Locate the cell with the specified text and output its (x, y) center coordinate. 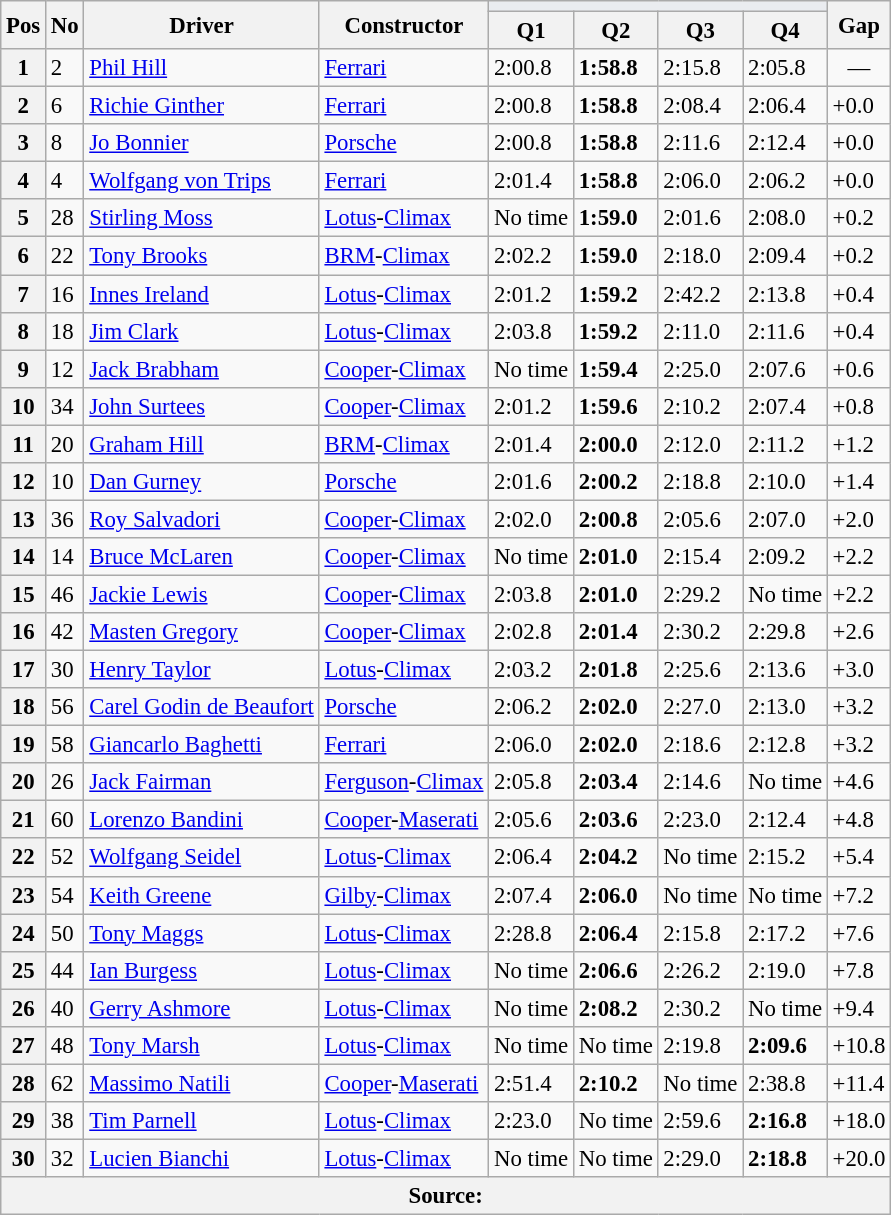
2:02.2 (532, 256)
2:13.6 (786, 670)
2:08.2 (616, 1008)
+4.6 (858, 782)
2:08.4 (700, 106)
9 (24, 369)
Bruce McLaren (202, 557)
2:26.2 (700, 970)
Tim Parnell (202, 1121)
2:25.6 (700, 670)
Tony Maggs (202, 933)
2:07.6 (786, 369)
Jack Fairman (202, 782)
2:14.6 (700, 782)
Phil Hill (202, 68)
+10.8 (858, 1046)
2:10.0 (786, 482)
3 (24, 143)
+18.0 (858, 1121)
2:09.2 (786, 557)
John Surtees (202, 406)
2:13.0 (786, 707)
2:04.2 (616, 858)
2:02.8 (532, 632)
+11.4 (858, 1083)
32 (65, 1158)
+7.2 (858, 895)
13 (24, 519)
2:19.0 (786, 970)
+2.0 (858, 519)
Tony Brooks (202, 256)
Massimo Natili (202, 1083)
7 (24, 294)
Richie Ginther (202, 106)
Jim Clark (202, 331)
2:42.2 (700, 294)
+1.2 (858, 444)
50 (65, 933)
+20.0 (858, 1158)
46 (65, 594)
+9.4 (858, 1008)
60 (65, 820)
+0.6 (858, 369)
Q4 (786, 31)
Masten Gregory (202, 632)
+4.8 (858, 820)
2:29.8 (786, 632)
54 (65, 895)
2:59.6 (700, 1121)
Dan Gurney (202, 482)
Keith Greene (202, 895)
Ferguson-Climax (404, 782)
1:59.4 (616, 369)
2:07.0 (786, 519)
2:38.8 (786, 1083)
Giancarlo Baghetti (202, 745)
Jackie Lewis (202, 594)
Pos (24, 25)
2:09.6 (786, 1046)
Q2 (616, 31)
2:03.6 (616, 820)
+7.6 (858, 933)
Lucien Bianchi (202, 1158)
Source: (446, 1196)
Gerry Ashmore (202, 1008)
38 (65, 1121)
Tony Marsh (202, 1046)
15 (24, 594)
Driver (202, 25)
5 (24, 219)
23 (24, 895)
2:27.0 (700, 707)
2:12.8 (786, 745)
2:17.2 (786, 933)
2:03.4 (616, 782)
40 (65, 1008)
Wolfgang Seidel (202, 858)
+3.0 (858, 670)
Gilby-Climax (404, 895)
+0.8 (858, 406)
Henry Taylor (202, 670)
2:08.0 (786, 219)
19 (24, 745)
1:59.6 (616, 406)
24 (24, 933)
29 (24, 1121)
2:51.4 (532, 1083)
+5.4 (858, 858)
56 (65, 707)
2:09.4 (786, 256)
2:06.6 (616, 970)
25 (24, 970)
2:25.0 (700, 369)
2:15.2 (786, 858)
Roy Salvadori (202, 519)
Jack Brabham (202, 369)
2:29.0 (700, 1158)
Gap (858, 25)
52 (65, 858)
Q3 (700, 31)
2:29.2 (700, 594)
11 (24, 444)
No (65, 25)
Lorenzo Bandini (202, 820)
21 (24, 820)
2:00.2 (616, 482)
36 (65, 519)
2:01.8 (616, 670)
2:18.0 (700, 256)
44 (65, 970)
2:18.6 (700, 745)
Wolfgang von Trips (202, 181)
17 (24, 670)
2:28.8 (532, 933)
2:11.2 (786, 444)
34 (65, 406)
2:11.0 (700, 331)
+2.6 (858, 632)
Constructor (404, 25)
58 (65, 745)
1 (24, 68)
Carel Godin de Beaufort (202, 707)
— (858, 68)
27 (24, 1046)
Stirling Moss (202, 219)
Q1 (532, 31)
Ian Burgess (202, 970)
2:19.8 (700, 1046)
2:16.8 (786, 1121)
42 (65, 632)
2:15.4 (700, 557)
Graham Hill (202, 444)
+1.4 (858, 482)
48 (65, 1046)
+7.8 (858, 970)
Jo Bonnier (202, 143)
2:13.8 (786, 294)
Innes Ireland (202, 294)
62 (65, 1083)
2:00.0 (616, 444)
2:03.2 (532, 670)
2:12.0 (700, 444)
